Locate the cell with the specified text and output its [X, Y] center coordinate. 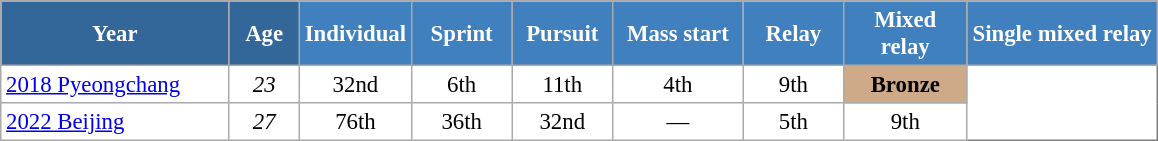
Relay [794, 34]
27 [264, 122]
36th [462, 122]
11th [562, 85]
Individual [355, 34]
6th [462, 85]
Sprint [462, 34]
2022 Beijing [115, 122]
Mixed relay [906, 34]
5th [794, 122]
23 [264, 85]
76th [355, 122]
— [678, 122]
Year [115, 34]
Pursuit [562, 34]
Age [264, 34]
4th [678, 85]
Single mixed relay [1062, 34]
Mass start [678, 34]
Bronze [906, 85]
2018 Pyeongchang [115, 85]
